Provide the (x, y) coordinate of the cell's center where the given text is located.  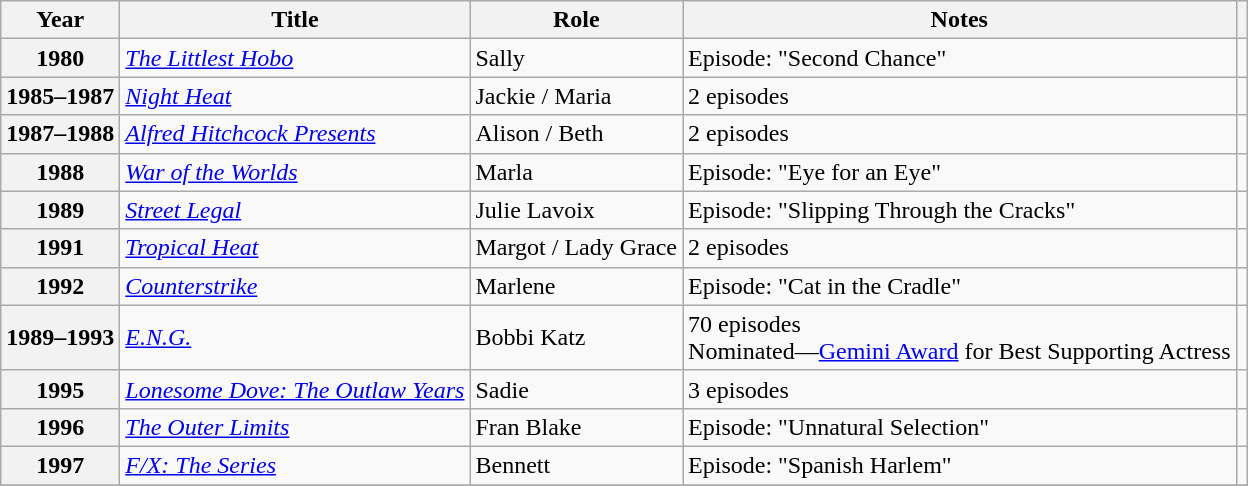
Julie Lavoix (576, 210)
1995 (60, 389)
Bennett (576, 465)
1980 (60, 58)
3 episodes (960, 389)
1989–1993 (60, 338)
Episode: "Spanish Harlem" (960, 465)
F/X: The Series (295, 465)
Marlene (576, 286)
Year (60, 20)
Margot / Lady Grace (576, 248)
1997 (60, 465)
Counterstrike (295, 286)
1985–1987 (60, 96)
1992 (60, 286)
Role (576, 20)
E.N.G. (295, 338)
Episode: "Cat in the Cradle" (960, 286)
1988 (60, 172)
Lonesome Dove: The Outlaw Years (295, 389)
Episode: "Eye for an Eye" (960, 172)
1987–1988 (60, 134)
Night Heat (295, 96)
Alison / Beth (576, 134)
1991 (60, 248)
Notes (960, 20)
Episode: "Slipping Through the Cracks" (960, 210)
Bobbi Katz (576, 338)
Episode: "Unnatural Selection" (960, 427)
Sally (576, 58)
1996 (60, 427)
Tropical Heat (295, 248)
Sadie (576, 389)
Title (295, 20)
The Outer Limits (295, 427)
Marla (576, 172)
Episode: "Second Chance" (960, 58)
70 episodesNominated—Gemini Award for Best Supporting Actress (960, 338)
Street Legal (295, 210)
Fran Blake (576, 427)
Jackie / Maria (576, 96)
Alfred Hitchcock Presents (295, 134)
The Littlest Hobo (295, 58)
1989 (60, 210)
War of the Worlds (295, 172)
